Extract the [X, Y] coordinate from the center of the cell holding the provided text.  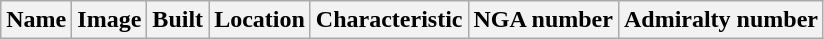
Admiralty number [720, 20]
Built [178, 20]
Characteristic [389, 20]
Image [110, 20]
Location [260, 20]
NGA number [543, 20]
Name [36, 20]
